Pinpoint the cell where the given text exists, returning its [x, y] midpoint coordinate. 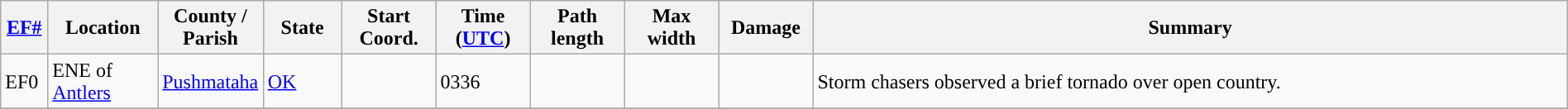
OK [303, 81]
Time (UTC) [483, 28]
Pushmataha [210, 81]
Location [103, 28]
EF# [25, 28]
County / Parish [210, 28]
ENE of Antlers [103, 81]
0336 [483, 81]
Start Coord. [389, 28]
EF0 [25, 81]
Storm chasers observed a brief tornado over open country. [1190, 81]
Max width [672, 28]
Path length [577, 28]
State [303, 28]
Damage [766, 28]
Summary [1190, 28]
